For the text-containing cell, return its midpoint in [x, y] coordinate format. 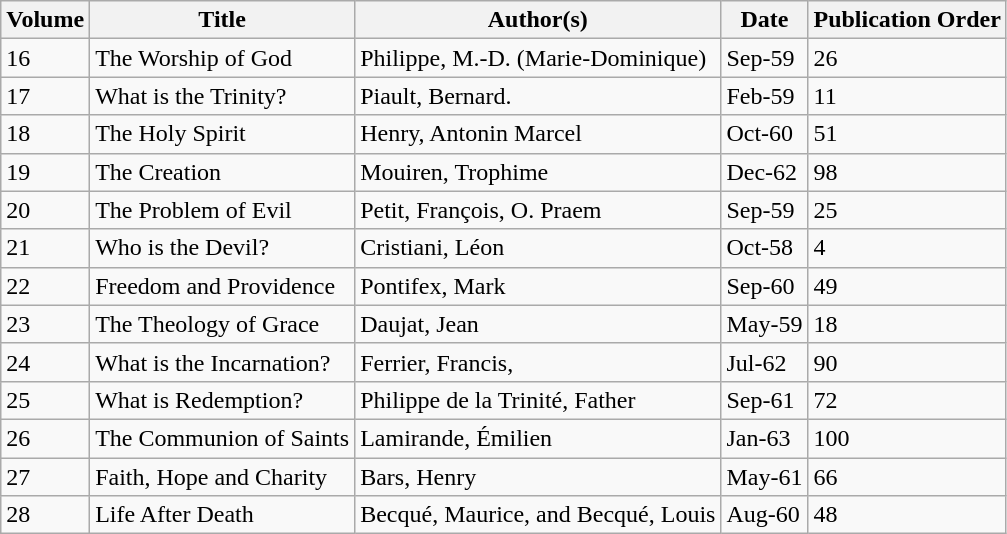
4 [907, 248]
66 [907, 477]
Volume [46, 20]
May-61 [764, 477]
Jan-63 [764, 438]
20 [46, 210]
May-59 [764, 324]
Philippe de la Trinité, Father [538, 400]
21 [46, 248]
Publication Order [907, 20]
Life After Death [222, 515]
Freedom and Providence [222, 286]
72 [907, 400]
Dec-62 [764, 172]
22 [46, 286]
The Communion of Saints [222, 438]
27 [46, 477]
100 [907, 438]
Oct-60 [764, 134]
Title [222, 20]
Mouiren, Trophime [538, 172]
17 [46, 96]
Aug-60 [764, 515]
98 [907, 172]
11 [907, 96]
16 [46, 58]
Who is the Devil? [222, 248]
Petit, François, O. Praem [538, 210]
28 [46, 515]
Philippe, M.-D. (Marie-Dominique) [538, 58]
90 [907, 362]
What is Redemption? [222, 400]
The Holy Spirit [222, 134]
Becqué, Maurice, and Becqué, Louis [538, 515]
The Worship of God [222, 58]
Ferrier, Francis, [538, 362]
Jul-62 [764, 362]
What is the Trinity? [222, 96]
The Problem of Evil [222, 210]
Bars, Henry [538, 477]
Date [764, 20]
Daujat, Jean [538, 324]
Feb-59 [764, 96]
49 [907, 286]
24 [46, 362]
Sep-61 [764, 400]
19 [46, 172]
Pontifex, Mark [538, 286]
Piault, Bernard. [538, 96]
Author(s) [538, 20]
The Theology of Grace [222, 324]
The Creation [222, 172]
Faith, Hope and Charity [222, 477]
Sep-60 [764, 286]
Lamirande, Émilien [538, 438]
Oct-58 [764, 248]
Henry, Antonin Marcel [538, 134]
What is the Incarnation? [222, 362]
51 [907, 134]
48 [907, 515]
Cristiani, Léon [538, 248]
23 [46, 324]
